Scan for the cell matching the given text and deliver its (x, y) coordinate at center. 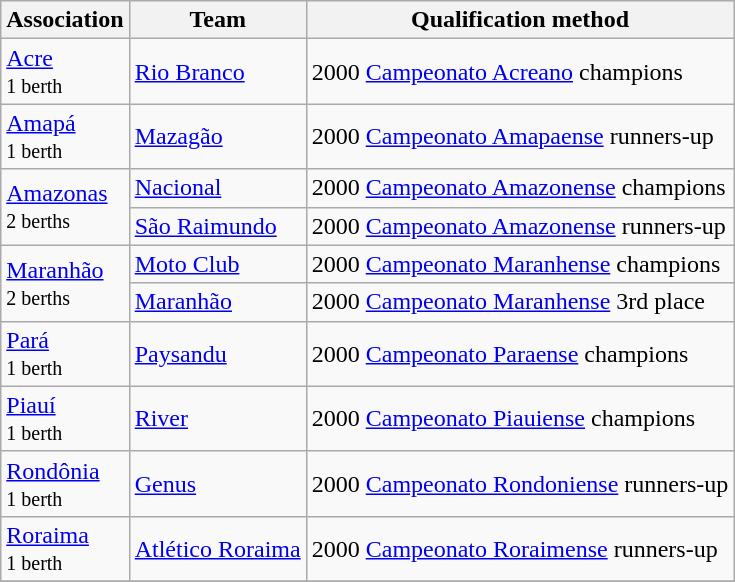
Amazonas2 berths (65, 207)
Maranhão2 berths (65, 283)
São Raimundo (218, 226)
2000 Campeonato Amapaense runners-up (520, 136)
Paysandu (218, 354)
2000 Campeonato Roraimense runners-up (520, 548)
Acre1 berth (65, 72)
Roraima1 berth (65, 548)
Atlético Roraima (218, 548)
Rio Branco (218, 72)
2000 Campeonato Amazonense champions (520, 188)
Nacional (218, 188)
Mazagão (218, 136)
2000 Campeonato Piauiense champions (520, 418)
Qualification method (520, 20)
2000 Campeonato Acreano champions (520, 72)
2000 Campeonato Paraense champions (520, 354)
2000 Campeonato Rondoniense runners-up (520, 484)
Rondônia1 berth (65, 484)
2000 Campeonato Maranhense 3rd place (520, 302)
Pará1 berth (65, 354)
Maranhão (218, 302)
Moto Club (218, 264)
Piauí1 berth (65, 418)
Association (65, 20)
2000 Campeonato Maranhense champions (520, 264)
Genus (218, 484)
Team (218, 20)
Amapá1 berth (65, 136)
2000 Campeonato Amazonense runners-up (520, 226)
River (218, 418)
